Pinpoint the cell where the given text exists, returning its (X, Y) midpoint coordinate. 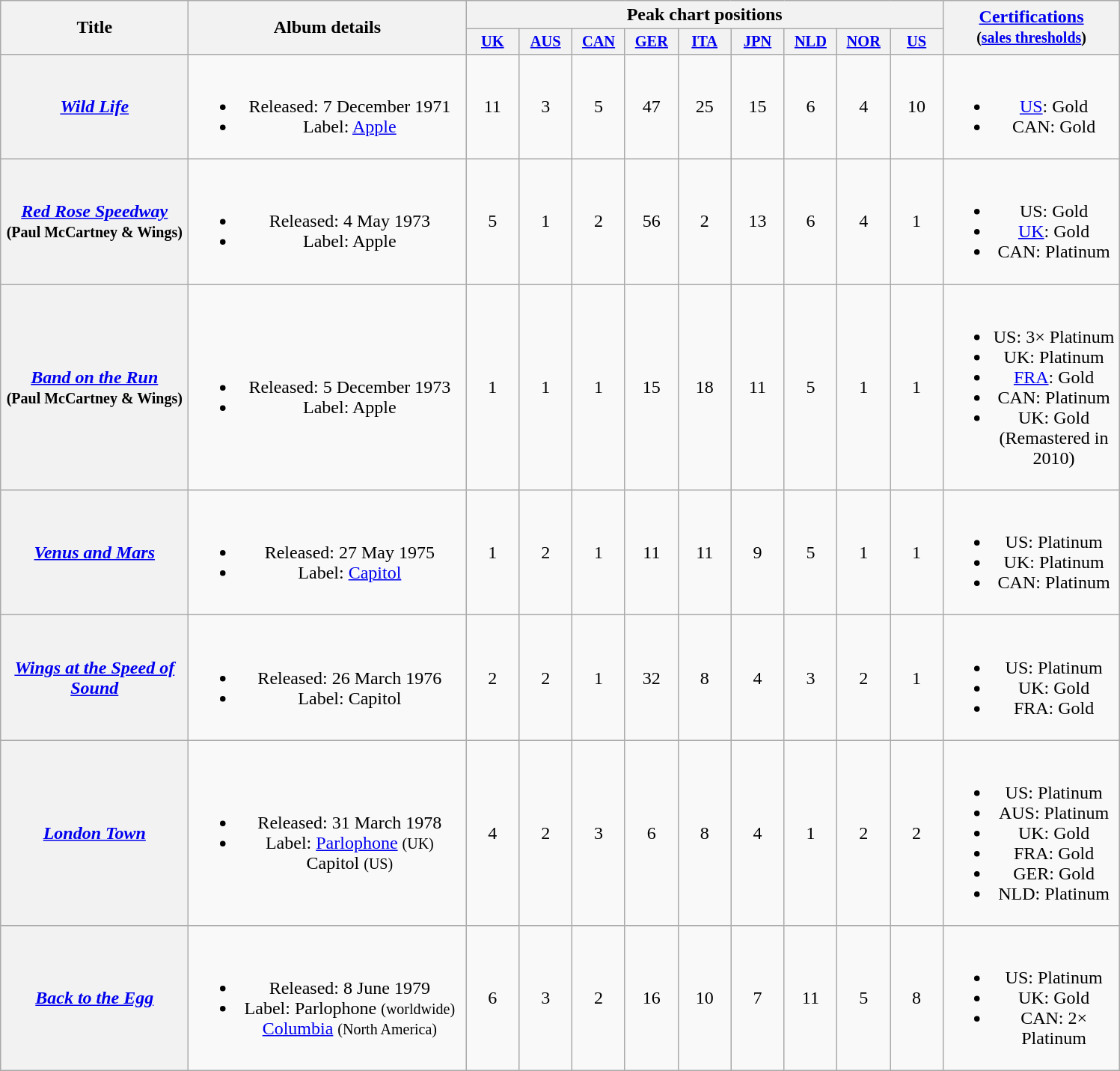
London Town (94, 833)
US (917, 42)
Released: 31 March 1978Label: Parlophone (UK)Capitol (US) (328, 833)
Certifications(sales thresholds) (1032, 28)
Album details (328, 28)
16 (651, 998)
Wild Life (94, 106)
18 (705, 388)
13 (757, 222)
GER (651, 42)
Wings at the Speed of Sound (94, 678)
7 (757, 998)
US: GoldCAN: Gold (1032, 106)
US: PlatinumUK: GoldCAN: 2× Platinum (1032, 998)
Released: 27 May 1975Label: Capitol (328, 552)
Title (94, 28)
Released: 7 December 1971Label: Apple (328, 106)
Red Rose Speedway(Paul McCartney & Wings) (94, 222)
AUS (546, 42)
ITA (705, 42)
Released: 8 June 1979Label: Parlophone (worldwide)Columbia (North America) (328, 998)
CAN (599, 42)
Released: 26 March 1976Label: Capitol (328, 678)
UK (492, 42)
56 (651, 222)
US: PlatinumUK: PlatinumCAN: Platinum (1032, 552)
Peak chart positions (705, 15)
47 (651, 106)
Band on the Run(Paul McCartney & Wings) (94, 388)
US: 3× PlatinumUK: PlatinumFRA: GoldCAN: PlatinumUK: Gold (Remastered in 2010) (1032, 388)
NLD (811, 42)
NOR (863, 42)
US: PlatinumUK: GoldFRA: Gold (1032, 678)
Released: 4 May 1973Label: Apple (328, 222)
US: PlatinumAUS: PlatinumUK: GoldFRA: GoldGER: GoldNLD: Platinum (1032, 833)
32 (651, 678)
25 (705, 106)
Venus and Mars (94, 552)
US: GoldUK: GoldCAN: Platinum (1032, 222)
9 (757, 552)
JPN (757, 42)
Released: 5 December 1973Label: Apple (328, 388)
Back to the Egg (94, 998)
